Extract the (x, y) coordinate from the center of the cell holding the provided text.  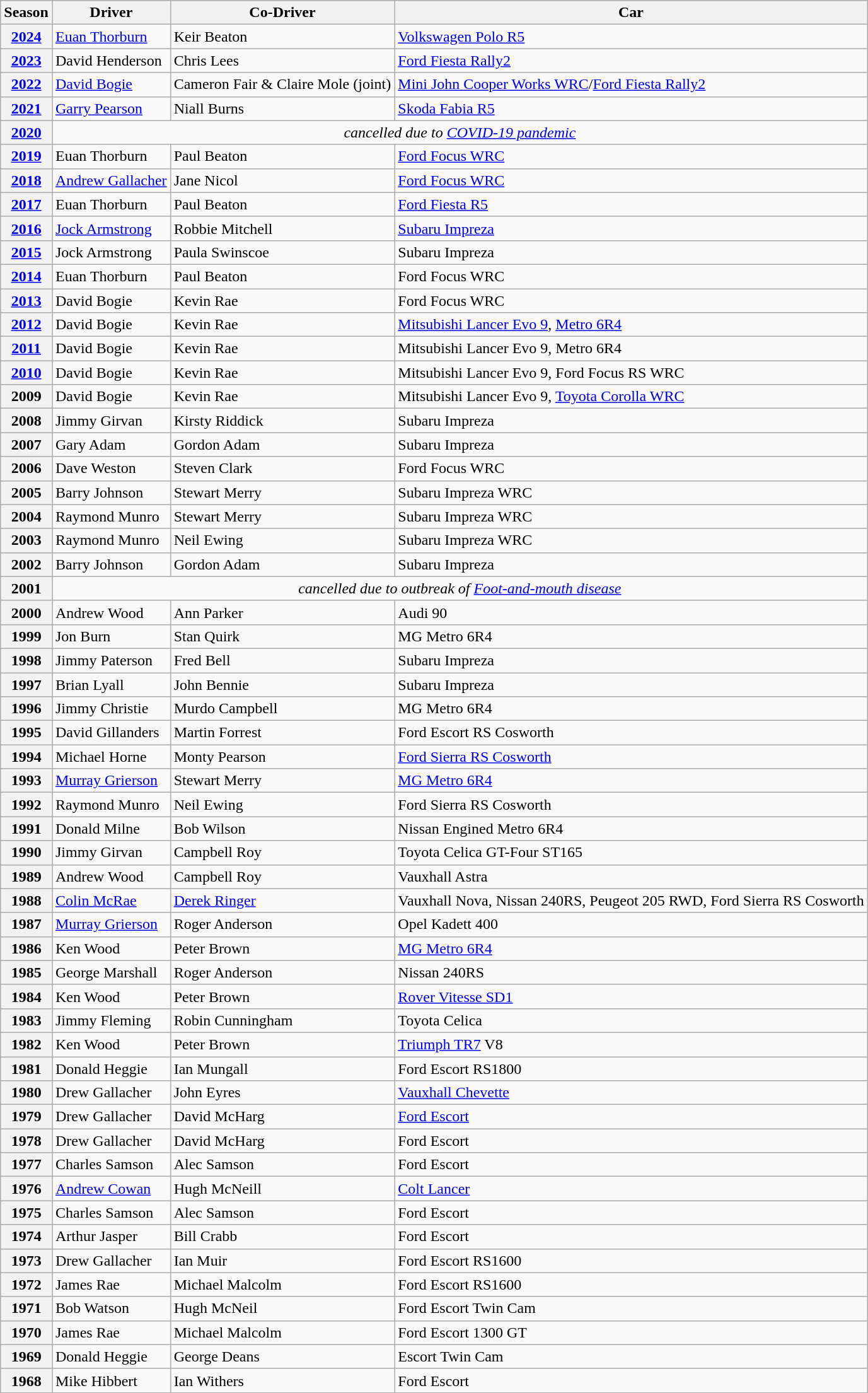
1992 (26, 805)
2011 (26, 349)
Martin Forrest (282, 733)
Andrew Gallacher (111, 180)
1983 (26, 1020)
Colt Lancer (631, 1189)
George Marshall (111, 972)
Paula Swinscoe (282, 252)
Toyota Celica GT-Four ST165 (631, 853)
1987 (26, 924)
Steven Clark (282, 469)
2015 (26, 252)
Season (26, 13)
1978 (26, 1141)
2020 (26, 132)
2007 (26, 445)
Toyota Celica (631, 1020)
Ford Escort Twin Cam (631, 1308)
2019 (26, 156)
Co-Driver (282, 13)
Gary Adam (111, 445)
Rover Vitesse SD1 (631, 996)
Mitsubishi Lancer Evo 9, Toyota Corolla WRC (631, 397)
Keir Beaton (282, 37)
1980 (26, 1093)
Hugh McNeil (282, 1308)
John Eyres (282, 1093)
1990 (26, 853)
Colin McRae (111, 900)
1982 (26, 1044)
Ford Escort RS1800 (631, 1069)
Brian Lyall (111, 684)
Car (631, 13)
2014 (26, 276)
1970 (26, 1332)
Ford Fiesta Rally2 (631, 61)
Jimmy Fleming (111, 1020)
1991 (26, 829)
Michael Horne (111, 757)
Bob Wilson (282, 829)
1984 (26, 996)
cancelled due to outbreak of Foot-and-mouth disease (460, 588)
2024 (26, 37)
Garry Pearson (111, 108)
2023 (26, 61)
1989 (26, 877)
Niall Burns (282, 108)
Ann Parker (282, 612)
Ford Escort 1300 GT (631, 1332)
2016 (26, 228)
Bill Crabb (282, 1237)
Mike Hibbert (111, 1380)
Driver (111, 13)
1985 (26, 972)
Andrew Cowan (111, 1189)
Kirsty Riddick (282, 421)
1999 (26, 636)
Derek Ringer (282, 900)
1996 (26, 709)
Dave Weston (111, 469)
1998 (26, 660)
2001 (26, 588)
2010 (26, 373)
1969 (26, 1356)
1986 (26, 948)
David Henderson (111, 61)
1994 (26, 757)
Hugh McNeill (282, 1189)
Donald Milne (111, 829)
Vauxhall Astra (631, 877)
Nissan Engined Metro 6R4 (631, 829)
1975 (26, 1213)
Opel Kadett 400 (631, 924)
Murdo Campbell (282, 709)
cancelled due to COVID-19 pandemic (460, 132)
2002 (26, 564)
2012 (26, 325)
Fred Bell (282, 660)
Arthur Jasper (111, 1237)
Jimmy Christie (111, 709)
2006 (26, 469)
2018 (26, 180)
1974 (26, 1237)
Jon Burn (111, 636)
2021 (26, 108)
Audi 90 (631, 612)
1976 (26, 1189)
1977 (26, 1165)
1995 (26, 733)
1968 (26, 1380)
George Deans (282, 1356)
1993 (26, 781)
Ian Muir (282, 1261)
1979 (26, 1117)
1973 (26, 1261)
Ian Mungall (282, 1069)
Robbie Mitchell (282, 228)
Robin Cunningham (282, 1020)
Skoda Fabia R5 (631, 108)
Mitsubishi Lancer Evo 9, Ford Focus RS WRC (631, 373)
2005 (26, 493)
1971 (26, 1308)
Vauxhall Nova, Nissan 240RS, Peugeot 205 RWD, Ford Sierra RS Cosworth (631, 900)
Cameron Fair & Claire Mole (joint) (282, 85)
2003 (26, 540)
2004 (26, 516)
2022 (26, 85)
1972 (26, 1285)
2013 (26, 301)
Ian Withers (282, 1380)
Bob Watson (111, 1308)
1988 (26, 900)
2009 (26, 397)
Chris Lees (282, 61)
David Gillanders (111, 733)
John Bennie (282, 684)
Monty Pearson (282, 757)
Mini John Cooper Works WRC/Ford Fiesta Rally2 (631, 85)
Jimmy Paterson (111, 660)
Stan Quirk (282, 636)
Vauxhall Chevette (631, 1093)
Ford Escort RS Cosworth (631, 733)
2017 (26, 204)
2008 (26, 421)
Jane Nicol (282, 180)
Ford Fiesta R5 (631, 204)
1981 (26, 1069)
2000 (26, 612)
1997 (26, 684)
Nissan 240RS (631, 972)
Triumph TR7 V8 (631, 1044)
Escort Twin Cam (631, 1356)
Volkswagen Polo R5 (631, 37)
